From the cell containing the given text, extract its center point as [X, Y] coordinate. 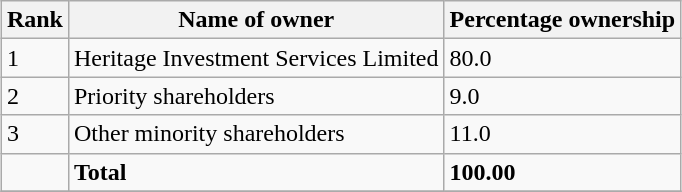
Name of owner [256, 20]
100.00 [562, 172]
Heritage Investment Services Limited [256, 58]
Priority shareholders [256, 96]
Other minority shareholders [256, 134]
1 [34, 58]
Percentage ownership [562, 20]
80.0 [562, 58]
9.0 [562, 96]
11.0 [562, 134]
3 [34, 134]
Total [256, 172]
Rank [34, 20]
2 [34, 96]
